Provide the [X, Y] coordinate of the cell's center where the given text is located.  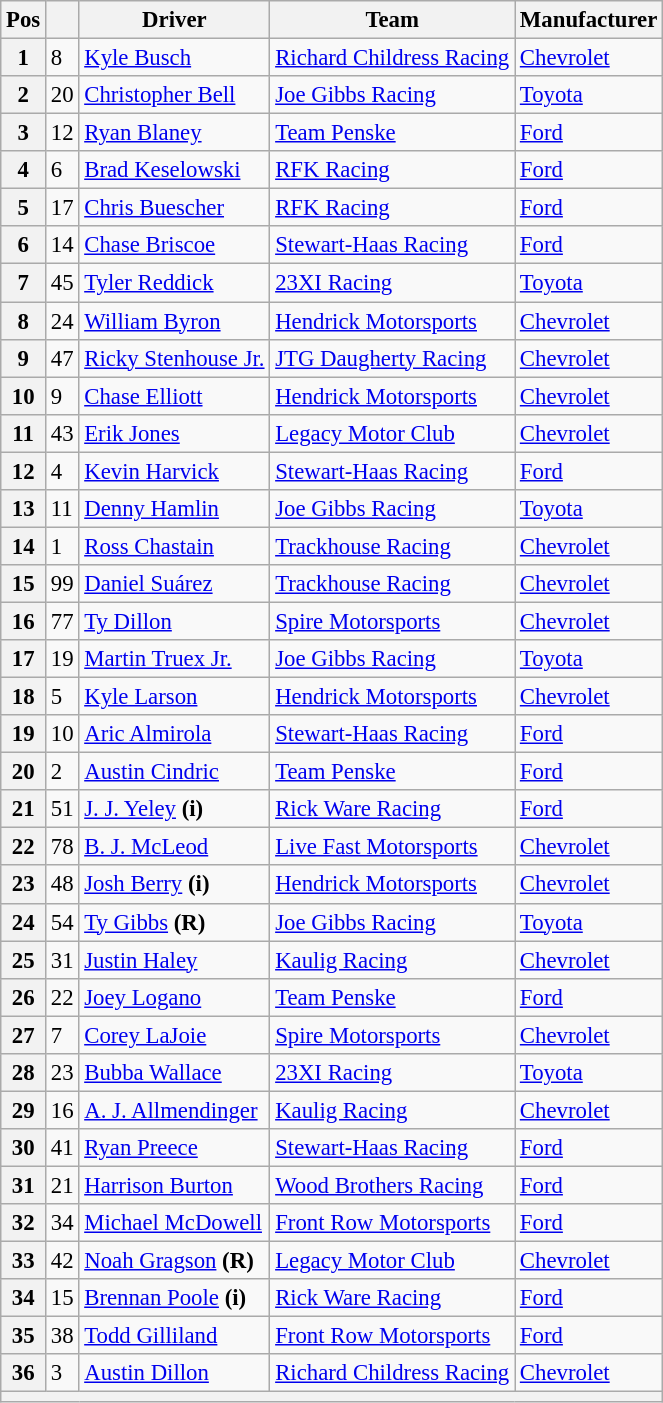
Kyle Larson [174, 697]
Daniel Suárez [174, 584]
Pos [24, 20]
Live Fast Motorsports [392, 847]
Chase Elliott [174, 396]
Todd Gilliland [174, 1336]
35 [24, 1336]
Ryan Blaney [174, 133]
Justin Haley [174, 960]
48 [62, 885]
51 [62, 809]
32 [24, 1223]
Christopher Bell [174, 95]
54 [62, 922]
Ross Chastain [174, 546]
27 [24, 1035]
Aric Almirola [174, 734]
33 [24, 1261]
JTG Daugherty Racing [392, 358]
Ricky Stenhouse Jr. [174, 358]
Michael McDowell [174, 1223]
47 [62, 358]
Denny Hamlin [174, 509]
Chase Briscoe [174, 245]
Harrison Burton [174, 1185]
42 [62, 1261]
Ty Gibbs (R) [174, 922]
13 [24, 509]
Brad Keselowski [174, 170]
38 [62, 1336]
Team [392, 20]
William Byron [174, 321]
25 [24, 960]
Joey Logano [174, 997]
Wood Brothers Racing [392, 1185]
18 [24, 697]
30 [24, 1148]
Kyle Busch [174, 58]
Josh Berry (i) [174, 885]
41 [62, 1148]
45 [62, 283]
Bubba Wallace [174, 1073]
J. J. Yeley (i) [174, 809]
Chris Buescher [174, 208]
Noah Gragson (R) [174, 1261]
78 [62, 847]
Corey LaJoie [174, 1035]
26 [24, 997]
43 [62, 433]
B. J. McLeod [174, 847]
99 [62, 584]
28 [24, 1073]
77 [62, 621]
Martin Truex Jr. [174, 659]
Manufacturer [589, 20]
Ryan Preece [174, 1148]
Kevin Harvick [174, 471]
Ty Dillon [174, 621]
A. J. Allmendinger [174, 1110]
Austin Dillon [174, 1373]
Austin Cindric [174, 772]
Brennan Poole (i) [174, 1298]
Driver [174, 20]
Erik Jones [174, 433]
Tyler Reddick [174, 283]
29 [24, 1110]
36 [24, 1373]
